For the text-containing cell, return its midpoint in (x, y) coordinate format. 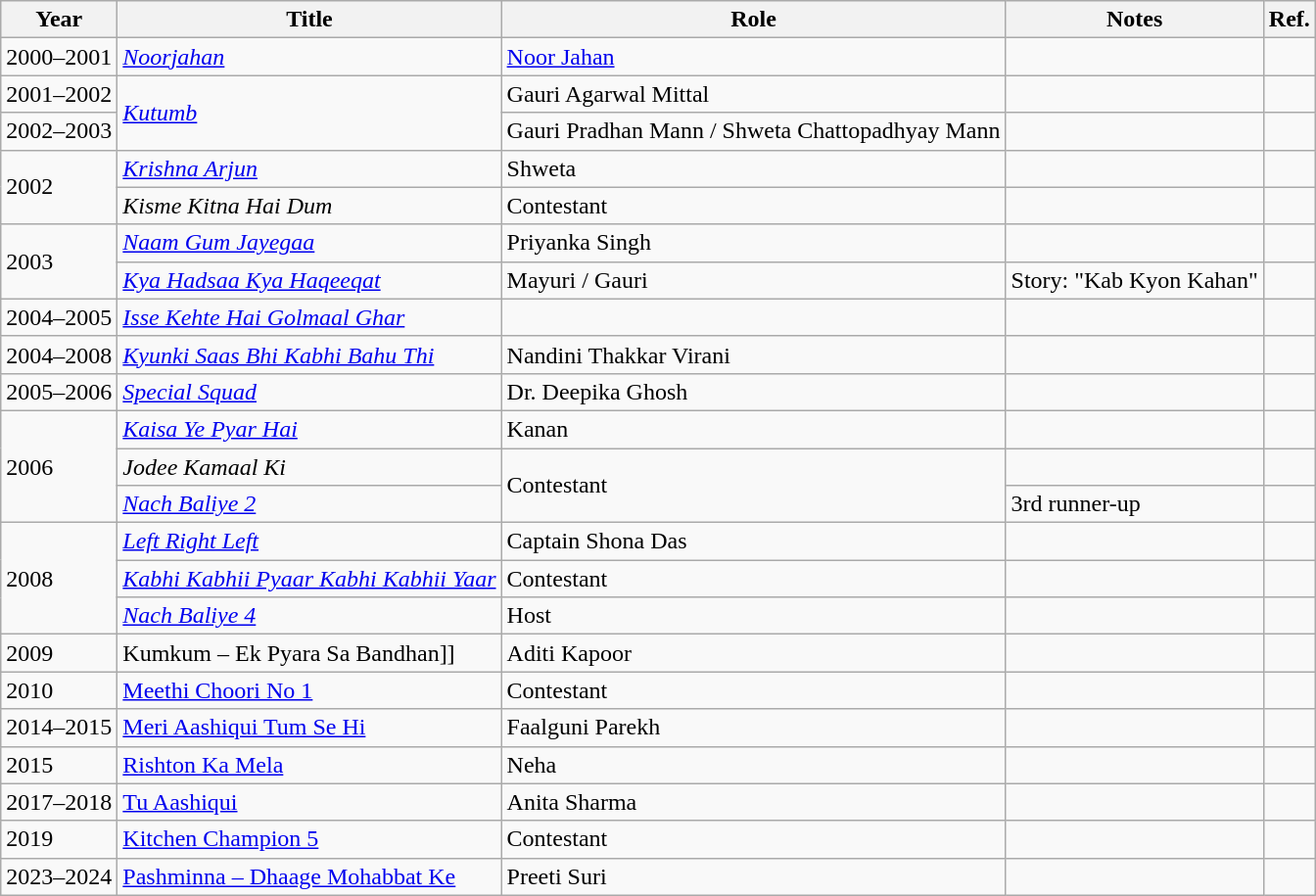
2001–2002 (59, 94)
Story: "Kab Kyon Kahan" (1134, 280)
Left Right Left (309, 542)
Shweta (754, 168)
2002 (59, 187)
Year (59, 20)
Krishna Arjun (309, 168)
Kyunki Saas Bhi Kabhi Bahu Thi (309, 354)
Kutumb (309, 113)
2015 (59, 765)
2003 (59, 261)
2017–2018 (59, 802)
2000–2001 (59, 57)
Nach Baliye 4 (309, 616)
Host (754, 616)
Naam Gum Jayegaa (309, 243)
Kaisa Ye Pyar Hai (309, 429)
Gauri Agarwal Mittal (754, 94)
Faalguni Parekh (754, 728)
Noorjahan (309, 57)
Neha (754, 765)
Meri Aashiqui Tum Se Hi (309, 728)
Nach Baliye 2 (309, 504)
Meethi Choori No 1 (309, 690)
Ref. (1289, 20)
Kabhi Kabhii Pyaar Kabhi Kabhii Yaar (309, 579)
Kisme Kitna Hai Dum (309, 206)
2006 (59, 466)
Mayuri / Gauri (754, 280)
2010 (59, 690)
2023–2024 (59, 876)
Nandini Thakkar Virani (754, 354)
Title (309, 20)
2009 (59, 653)
Rishton Ka Mela (309, 765)
Kitchen Champion 5 (309, 839)
Aditi Kapoor (754, 653)
Tu Aashiqui (309, 802)
2004–2008 (59, 354)
Noor Jahan (754, 57)
2002–2003 (59, 131)
Anita Sharma (754, 802)
Priyanka Singh (754, 243)
2019 (59, 839)
Pashminna – Dhaage Mohabbat Ke (309, 876)
Preeti Suri (754, 876)
3rd runner-up (1134, 504)
2014–2015 (59, 728)
Jodee Kamaal Ki (309, 467)
Special Squad (309, 392)
Kumkum – Ek Pyara Sa Bandhan]] (309, 653)
Role (754, 20)
2004–2005 (59, 317)
2008 (59, 579)
Captain Shona Das (754, 542)
Gauri Pradhan Mann / Shweta Chattopadhyay Mann (754, 131)
Isse Kehte Hai Golmaal Ghar (309, 317)
Kya Hadsaa Kya Haqeeqat (309, 280)
Dr. Deepika Ghosh (754, 392)
Notes (1134, 20)
Kanan (754, 429)
2005–2006 (59, 392)
